Determine the (X, Y) coordinate at the center of the cell enclosing the given text.  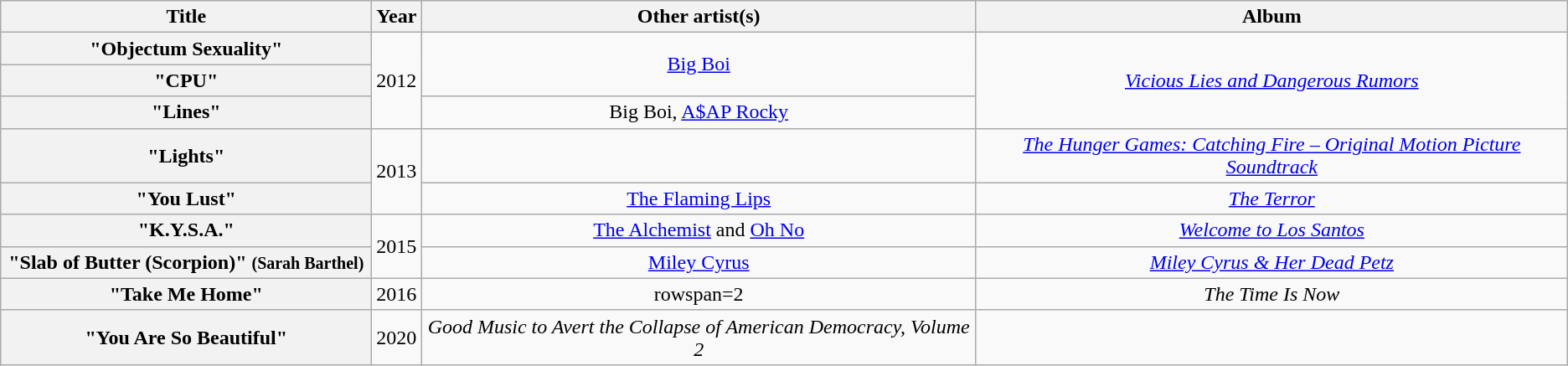
Miley Cyrus & Her Dead Petz (1271, 262)
2016 (397, 294)
Album (1271, 17)
The Time Is Now (1271, 294)
The Alchemist and Oh No (699, 230)
The Hunger Games: Catching Fire – Original Motion Picture Soundtrack (1271, 156)
"Objectum Sexuality" (186, 49)
Big Boi (699, 64)
2015 (397, 246)
Title (186, 17)
The Terror (1271, 198)
Good Music to Avert the Collapse of American Democracy, Volume 2 (699, 337)
"CPU" (186, 80)
Welcome to Los Santos (1271, 230)
"You Lust" (186, 198)
rowspan=2 (699, 294)
"Take Me Home" (186, 294)
"Lines" (186, 112)
"K.Y.S.A." (186, 230)
2012 (397, 80)
Big Boi, A$AP Rocky (699, 112)
Year (397, 17)
Other artist(s) (699, 17)
Miley Cyrus (699, 262)
Vicious Lies and Dangerous Rumors (1271, 80)
The Flaming Lips (699, 198)
2013 (397, 171)
"You Are So Beautiful" (186, 337)
"Lights" (186, 156)
"Slab of Butter (Scorpion)" (Sarah Barthel) (186, 262)
2020 (397, 337)
